Return the [x, y] coordinate for the center point of the cell that contains the specified text.  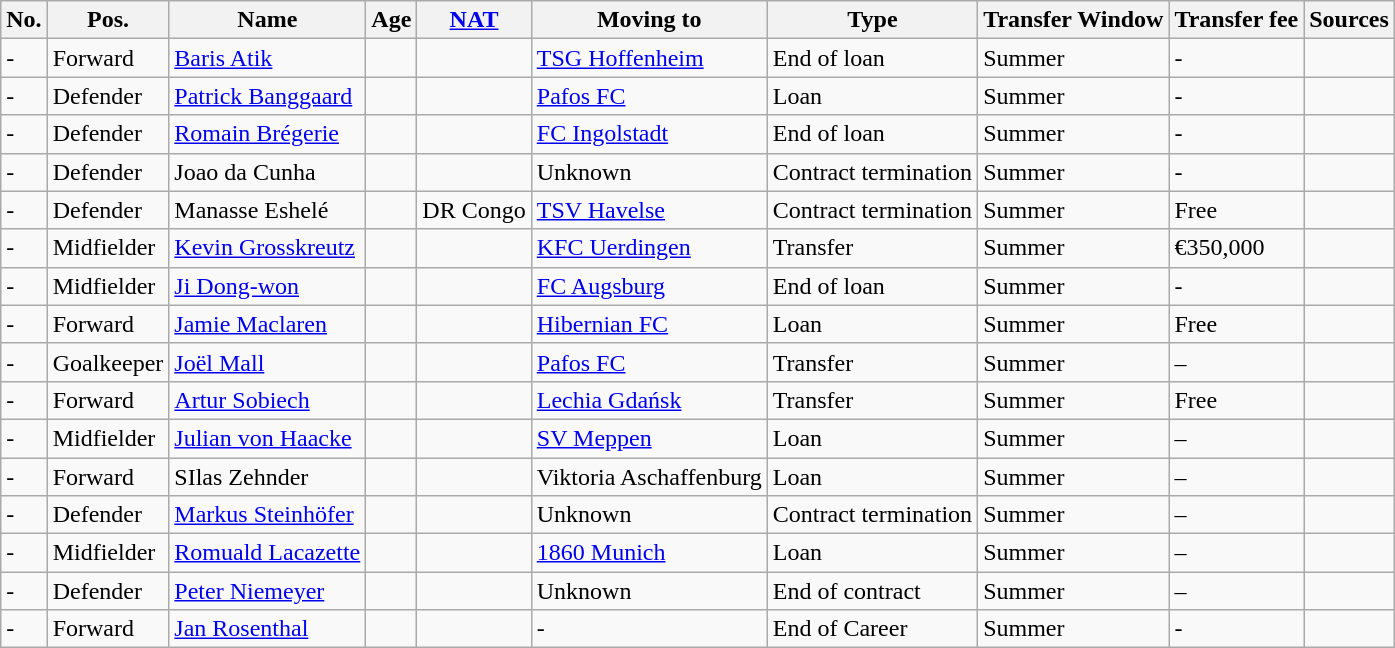
SIlas Zehnder [268, 477]
SV Meppen [649, 438]
End of Career [872, 629]
Jamie Maclaren [268, 324]
Type [872, 20]
Transfer Window [1074, 20]
Ji Dong-won [268, 286]
Hibernian FC [649, 324]
Sources [1350, 20]
Markus Steinhöfer [268, 515]
Transfer fee [1236, 20]
KFC Uerdingen [649, 248]
Peter Niemeyer [268, 591]
Joël Mall [268, 362]
Joao da Cunha [268, 172]
Romuald Lacazette [268, 553]
Goalkeeper [108, 362]
Patrick Banggaard [268, 96]
Manasse Eshelé [268, 210]
Pos. [108, 20]
Julian von Haacke [268, 438]
Age [392, 20]
NAT [474, 20]
DR Congo [474, 210]
Moving to [649, 20]
Baris Atik [268, 58]
Name [268, 20]
Jan Rosenthal [268, 629]
€350,000 [1236, 248]
Lechia Gdańsk [649, 400]
FC Augsburg [649, 286]
TSG Hoffenheim [649, 58]
FC Ingolstadt [649, 134]
Viktoria Aschaffenburg [649, 477]
End of contract [872, 591]
No. [24, 20]
Artur Sobiech [268, 400]
TSV Havelse [649, 210]
Romain Brégerie [268, 134]
1860 Munich [649, 553]
Kevin Grosskreutz [268, 248]
